Scan for the cell matching the given text and deliver its [x, y] coordinate at center. 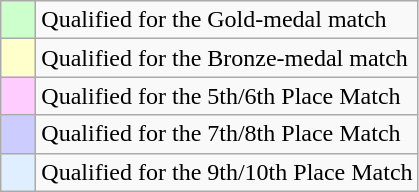
Qualified for the Bronze-medal match [227, 58]
Qualified for the 5th/6th Place Match [227, 96]
Qualified for the 7th/8th Place Match [227, 134]
Qualified for the 9th/10th Place Match [227, 172]
Qualified for the Gold-medal match [227, 20]
